Return the (x, y) coordinate for the center point of the cell that contains the specified text.  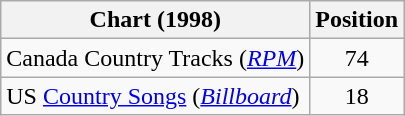
US Country Songs (Billboard) (156, 96)
Position (357, 20)
Chart (1998) (156, 20)
Canada Country Tracks (RPM) (156, 58)
18 (357, 96)
74 (357, 58)
